Find where the given text appears and provide that cell's center as (x, y) coordinate. 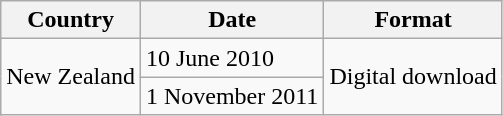
Date (232, 20)
Country (71, 20)
Format (413, 20)
Digital download (413, 77)
New Zealand (71, 77)
1 November 2011 (232, 96)
10 June 2010 (232, 58)
